Locate the cell with the specified text and output its [x, y] center coordinate. 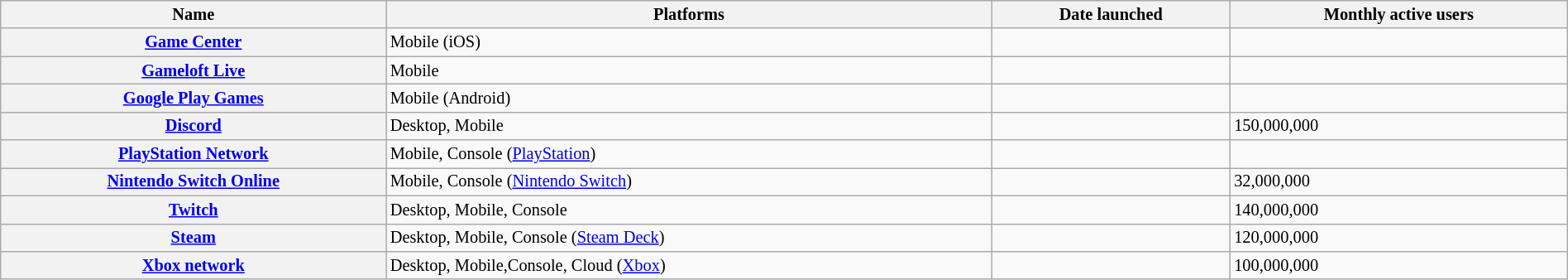
Discord [194, 126]
Mobile, Console (PlayStation) [689, 154]
Xbox network [194, 265]
Platforms [689, 14]
PlayStation Network [194, 154]
Steam [194, 238]
Mobile, Console (Nintendo Switch) [689, 181]
Desktop, Mobile, Console (Steam Deck) [689, 238]
Mobile (Android) [689, 98]
Desktop, Mobile,Console, Cloud (Xbox) [689, 265]
Nintendo Switch Online [194, 181]
Game Center [194, 42]
Google Play Games [194, 98]
Gameloft Live [194, 70]
Desktop, Mobile [689, 126]
120,000,000 [1398, 238]
Desktop, Mobile, Console [689, 210]
32,000,000 [1398, 181]
Mobile [689, 70]
100,000,000 [1398, 265]
Mobile (iOS) [689, 42]
Twitch [194, 210]
150,000,000 [1398, 126]
Date launched [1111, 14]
140,000,000 [1398, 210]
Name [194, 14]
Monthly active users [1398, 14]
